Detect which cell encompasses the target text, then output its [x, y] center coordinate. 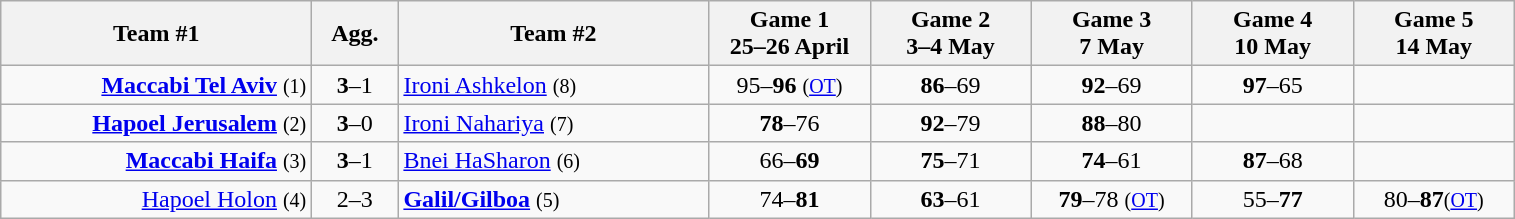
Game 23–4 May [950, 34]
92–69 [1112, 85]
66–69 [790, 161]
Ironi Ashkelon (8) [554, 85]
55–77 [1272, 199]
97–65 [1272, 85]
80–87(OT) [1434, 199]
63–61 [950, 199]
74–61 [1112, 161]
95–96 (OT) [790, 85]
Game 37 May [1112, 34]
Game 514 May [1434, 34]
Hapoel Jerusalem (2) [156, 123]
78–76 [790, 123]
75–71 [950, 161]
Maccabi Haifa (3) [156, 161]
86–69 [950, 85]
Agg. [355, 34]
Team #1 [156, 34]
88–80 [1112, 123]
Game 410 May [1272, 34]
3–0 [355, 123]
87–68 [1272, 161]
92–79 [950, 123]
Game 125–26 April [790, 34]
Maccabi Tel Aviv (1) [156, 85]
Hapoel Holon (4) [156, 199]
74–81 [790, 199]
79–78 (OT) [1112, 199]
Bnei HaSharon (6) [554, 161]
Ironi Nahariya (7) [554, 123]
2–3 [355, 199]
Galil/Gilboa (5) [554, 199]
Team #2 [554, 34]
